From the cell containing the given text, extract its center point as (x, y) coordinate. 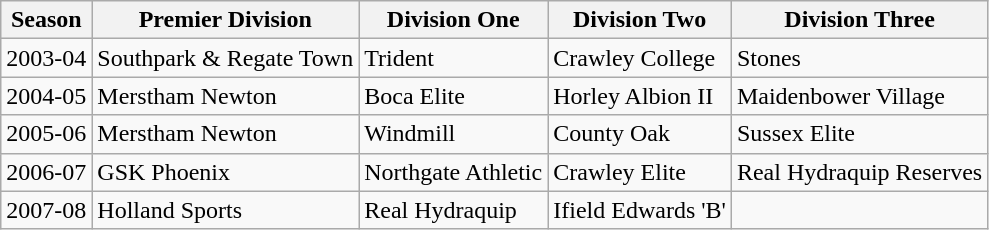
Division Three (859, 20)
Division One (454, 20)
Southpark & Regate Town (226, 58)
Sussex Elite (859, 134)
Crawley College (640, 58)
Windmill (454, 134)
Northgate Athletic (454, 172)
Trident (454, 58)
Season (46, 20)
2006-07 (46, 172)
GSK Phoenix (226, 172)
Holland Sports (226, 210)
Ifield Edwards 'B' (640, 210)
2004-05 (46, 96)
2005-06 (46, 134)
2003-04 (46, 58)
Real Hydraquip (454, 210)
Horley Albion II (640, 96)
Real Hydraquip Reserves (859, 172)
County Oak (640, 134)
Premier Division (226, 20)
Maidenbower Village (859, 96)
2007-08 (46, 210)
Division Two (640, 20)
Stones (859, 58)
Boca Elite (454, 96)
Crawley Elite (640, 172)
